From the cell containing the given text, extract its center point as (X, Y) coordinate. 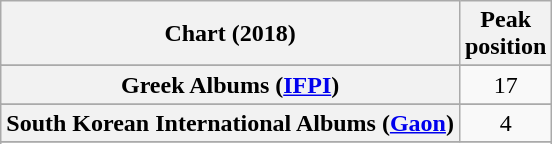
Greek Albums (IFPI) (230, 85)
4 (505, 123)
Peakposition (505, 34)
South Korean International Albums (Gaon) (230, 123)
Chart (2018) (230, 34)
17 (505, 85)
